Return the (X, Y) coordinate for the center point of the cell that contains the specified text.  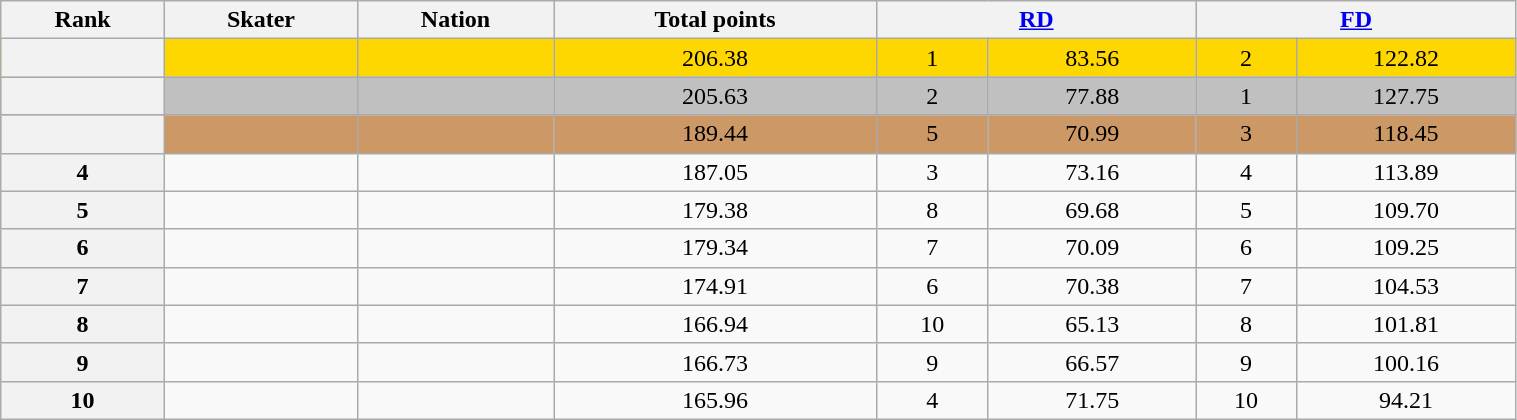
122.82 (1406, 58)
69.68 (1092, 210)
166.94 (716, 324)
109.25 (1406, 248)
104.53 (1406, 286)
70.99 (1092, 134)
RD (1036, 20)
94.21 (1406, 400)
174.91 (716, 286)
206.38 (716, 58)
166.73 (716, 362)
109.70 (1406, 210)
100.16 (1406, 362)
65.13 (1092, 324)
71.75 (1092, 400)
179.38 (716, 210)
101.81 (1406, 324)
Nation (455, 20)
187.05 (716, 172)
Skater (260, 20)
189.44 (716, 134)
179.34 (716, 248)
118.45 (1406, 134)
113.89 (1406, 172)
Rank (83, 20)
70.09 (1092, 248)
70.38 (1092, 286)
73.16 (1092, 172)
127.75 (1406, 96)
66.57 (1092, 362)
165.96 (716, 400)
FD (1356, 20)
Total points (716, 20)
77.88 (1092, 96)
205.63 (716, 96)
83.56 (1092, 58)
